Find where the given text appears and provide that cell's center as [x, y] coordinate. 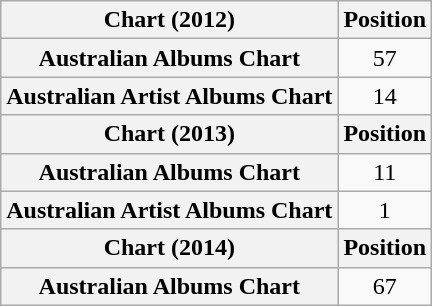
14 [385, 96]
57 [385, 58]
Chart (2014) [170, 248]
1 [385, 210]
Chart (2013) [170, 134]
11 [385, 172]
67 [385, 286]
Chart (2012) [170, 20]
